Scan for the cell matching the given text and deliver its [x, y] coordinate at center. 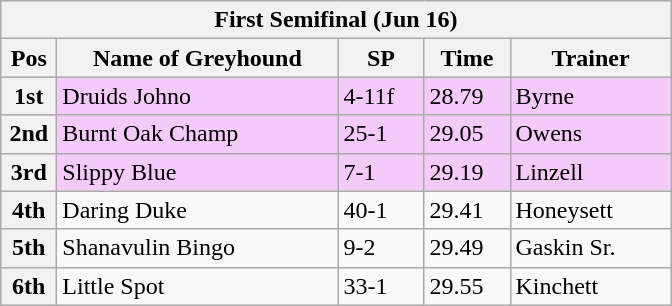
Linzell [590, 172]
Burnt Oak Champ [198, 134]
4-11f [381, 96]
29.19 [467, 172]
9-2 [381, 248]
Druids Johno [198, 96]
First Semifinal (Jun 16) [336, 20]
6th [29, 286]
33-1 [381, 286]
Gaskin Sr. [590, 248]
Pos [29, 58]
Owens [590, 134]
Slippy Blue [198, 172]
1st [29, 96]
29.41 [467, 210]
7-1 [381, 172]
5th [29, 248]
Kinchett [590, 286]
Trainer [590, 58]
4th [29, 210]
3rd [29, 172]
Little Spot [198, 286]
29.55 [467, 286]
Byrne [590, 96]
SP [381, 58]
29.49 [467, 248]
2nd [29, 134]
40-1 [381, 210]
Time [467, 58]
Shanavulin Bingo [198, 248]
Honeysett [590, 210]
Daring Duke [198, 210]
25-1 [381, 134]
28.79 [467, 96]
Name of Greyhound [198, 58]
29.05 [467, 134]
